Return the [X, Y] coordinate for the center point of the cell that contains the specified text.  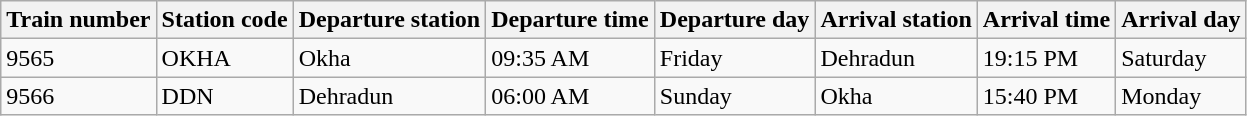
DDN [224, 96]
9565 [78, 58]
Train number [78, 20]
Station code [224, 20]
Departure station [390, 20]
Sunday [734, 96]
Arrival day [1181, 20]
19:15 PM [1046, 58]
OKHA [224, 58]
06:00 AM [570, 96]
9566 [78, 96]
Friday [734, 58]
09:35 AM [570, 58]
Monday [1181, 96]
Saturday [1181, 58]
Arrival time [1046, 20]
Departure day [734, 20]
Arrival station [896, 20]
15:40 PM [1046, 96]
Departure time [570, 20]
